Locate the cell with the specified text and output its (X, Y) center coordinate. 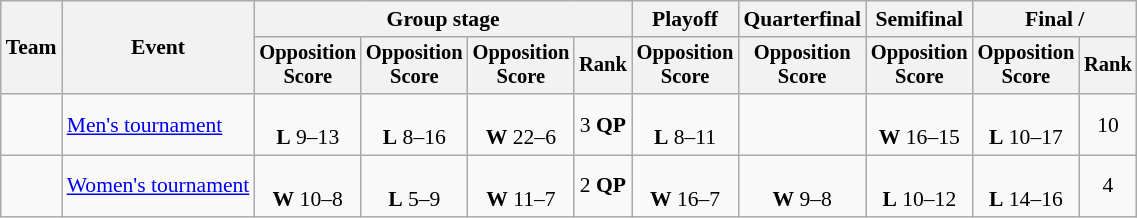
W 9–8 (802, 186)
L 5–9 (414, 186)
W 10–8 (308, 186)
Team (32, 48)
Semifinal (920, 19)
L 8–16 (414, 124)
Quarterfinal (802, 19)
4 (1108, 186)
3 QP (603, 124)
Final / (1055, 19)
W 16–7 (686, 186)
Men's tournament (158, 124)
W 22–6 (522, 124)
L 14–16 (1026, 186)
10 (1108, 124)
Group stage (442, 19)
L 8–11 (686, 124)
L 10–17 (1026, 124)
Women's tournament (158, 186)
Event (158, 48)
L 9–13 (308, 124)
W 11–7 (522, 186)
2 QP (603, 186)
W 16–15 (920, 124)
L 10–12 (920, 186)
Playoff (686, 19)
